Search for the cell housing the specified text and yield its (X, Y) center coordinate. 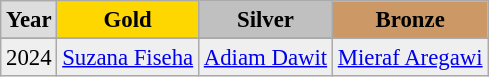
Gold (128, 20)
Adiam Dawit (265, 58)
2024 (29, 58)
Silver (265, 20)
Mieraf Aregawi (410, 58)
Suzana Fiseha (128, 58)
Year (29, 20)
Bronze (410, 20)
